Determine the [x, y] coordinate at the center of the cell enclosing the given text.  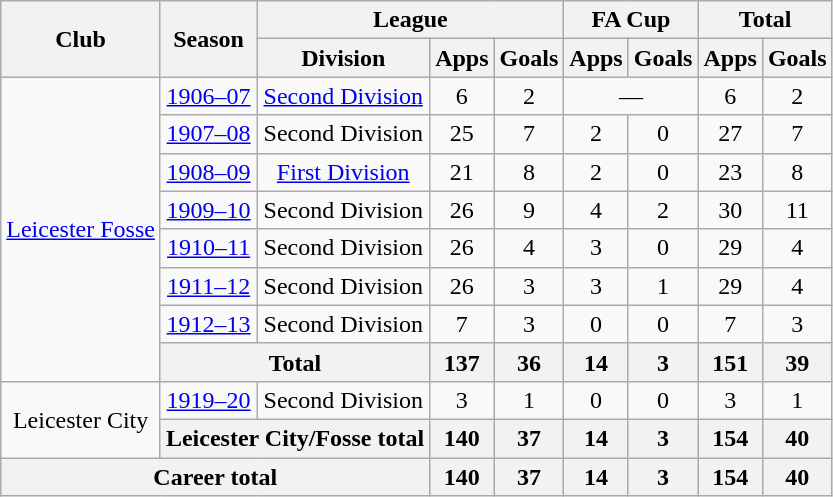
1911–12 [208, 286]
Season [208, 39]
39 [797, 362]
23 [730, 172]
151 [730, 362]
1908–09 [208, 172]
137 [462, 362]
1906–07 [208, 96]
30 [730, 210]
FA Cup [631, 20]
First Division [344, 172]
Club [81, 39]
1907–08 [208, 134]
36 [529, 362]
Leicester City [81, 419]
1919–20 [208, 400]
1910–11 [208, 248]
Leicester City/Fosse total [294, 438]
1909–10 [208, 210]
League [410, 20]
11 [797, 210]
27 [730, 134]
1912–13 [208, 324]
— [631, 96]
Leicester Fosse [81, 229]
Division [344, 58]
25 [462, 134]
9 [529, 210]
21 [462, 172]
Career total [216, 477]
